Identify which cell holds the provided text, then report its [X, Y] central coordinate. 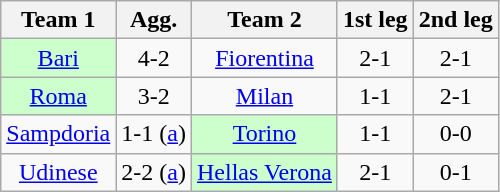
Bari [58, 58]
Agg. [154, 20]
2nd leg [456, 20]
Roma [58, 96]
Team 2 [265, 20]
Sampdoria [58, 134]
0-1 [456, 172]
Torino [265, 134]
Fiorentina [265, 58]
Hellas Verona [265, 172]
2-2 (a) [154, 172]
3-2 [154, 96]
Team 1 [58, 20]
Udinese [58, 172]
Milan [265, 96]
1st leg [375, 20]
4-2 [154, 58]
0-0 [456, 134]
1-1 (a) [154, 134]
